Scan for the cell matching the given text and deliver its (x, y) coordinate at center. 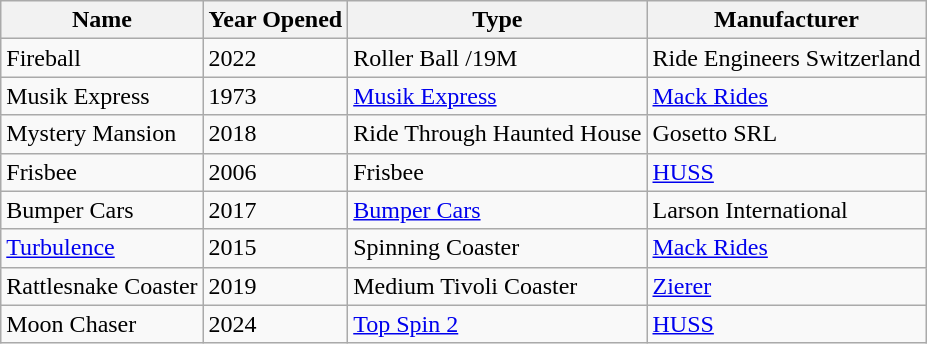
1973 (276, 96)
Ride Through Haunted House (498, 134)
Moon Chaser (102, 324)
2019 (276, 286)
Turbulence (102, 248)
Gosetto SRL (786, 134)
Larson International (786, 210)
Rattlesnake Coaster (102, 286)
Year Opened (276, 20)
Roller Ball /19M (498, 58)
Top Spin 2 (498, 324)
Ride Engineers Switzerland (786, 58)
2024 (276, 324)
2017 (276, 210)
Spinning Coaster (498, 248)
Manufacturer (786, 20)
2015 (276, 248)
2018 (276, 134)
2022 (276, 58)
Type (498, 20)
2006 (276, 172)
Name (102, 20)
Fireball (102, 58)
Mystery Mansion (102, 134)
Medium Tivoli Coaster (498, 286)
Zierer (786, 286)
